Detect which cell encompasses the target text, then output its [X, Y] center coordinate. 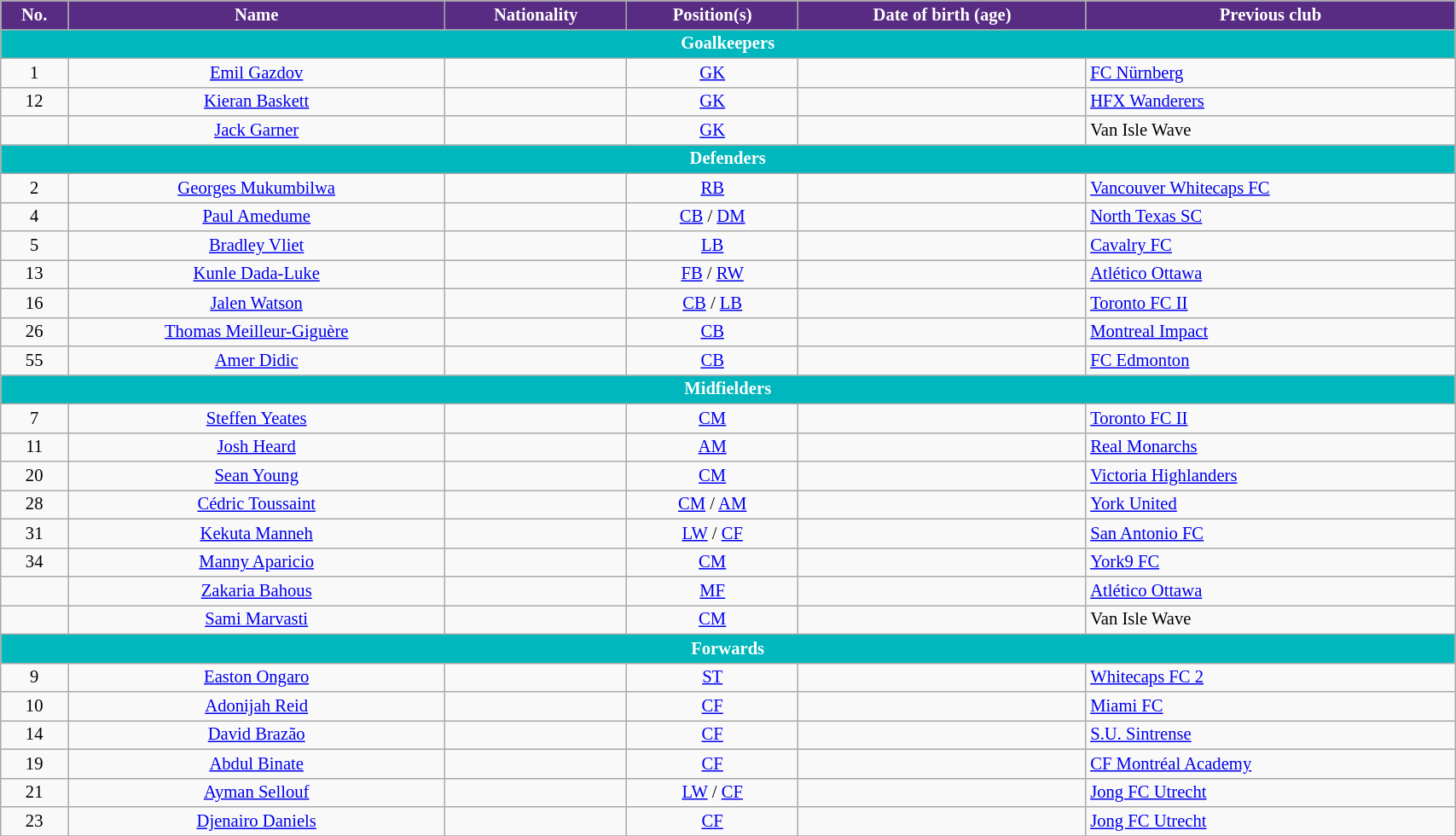
No. [34, 15]
Paul Amedume [257, 217]
Thomas Meilleur-Giguère [257, 332]
13 [34, 274]
11 [34, 447]
Date of birth (age) [942, 15]
York United [1270, 504]
Real Monarchs [1270, 447]
RB [711, 188]
Josh Heard [257, 447]
4 [34, 217]
Cavalry FC [1270, 245]
Victoria Highlanders [1270, 475]
31 [34, 533]
Jalen Watson [257, 303]
Midfielders [728, 389]
Position(s) [711, 15]
San Antonio FC [1270, 533]
Adonijah Reid [257, 705]
16 [34, 303]
Defenders [728, 159]
HFX Wanderers [1270, 102]
Name [257, 15]
2 [34, 188]
26 [34, 332]
1 [34, 73]
Ayman Sellouf [257, 792]
55 [34, 361]
CF Montréal Academy [1270, 763]
23 [34, 821]
FC Nürnberg [1270, 73]
Cédric Toussaint [257, 504]
Whitecaps FC 2 [1270, 677]
7 [34, 418]
Sean Young [257, 475]
9 [34, 677]
Kieran Baskett [257, 102]
Emil Gazdov [257, 73]
Vancouver Whitecaps FC [1270, 188]
28 [34, 504]
York9 FC [1270, 562]
34 [34, 562]
Amer Didic [257, 361]
Georges Mukumbilwa [257, 188]
S.U. Sintrense [1270, 734]
CB / LB [711, 303]
Forwards [728, 648]
Jack Garner [257, 131]
LB [711, 245]
North Texas SC [1270, 217]
Sami Marvasti [257, 619]
Abdul Binate [257, 763]
MF [711, 591]
Nationality [536, 15]
FB / RW [711, 274]
Djenairo Daniels [257, 821]
20 [34, 475]
CB / DM [711, 217]
Steffen Yeates [257, 418]
5 [34, 245]
10 [34, 705]
Kekuta Manneh [257, 533]
FC Edmonton [1270, 361]
Montreal Impact [1270, 332]
CM / AM [711, 504]
19 [34, 763]
14 [34, 734]
Previous club [1270, 15]
21 [34, 792]
ST [711, 677]
Miami FC [1270, 705]
Easton Ongaro [257, 677]
Zakaria Bahous [257, 591]
12 [34, 102]
Manny Aparicio [257, 562]
Kunle Dada-Luke [257, 274]
AM [711, 447]
Goalkeepers [728, 44]
David Brazão [257, 734]
Bradley Vliet [257, 245]
